From the cell containing the given text, extract its center point as [X, Y] coordinate. 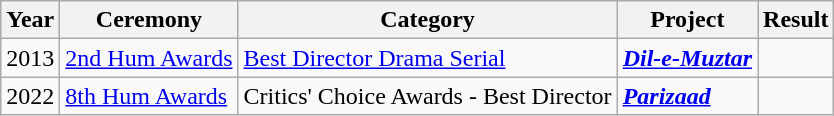
2013 [30, 58]
2022 [30, 96]
Critics' Choice Awards - Best Director [428, 96]
Dil-e-Muztar [687, 58]
Ceremony [149, 20]
Year [30, 20]
Project [687, 20]
Result [796, 20]
Category [428, 20]
Best Director Drama Serial [428, 58]
8th Hum Awards [149, 96]
Parizaad [687, 96]
2nd Hum Awards [149, 58]
